Identify which cell holds the provided text, then report its (X, Y) central coordinate. 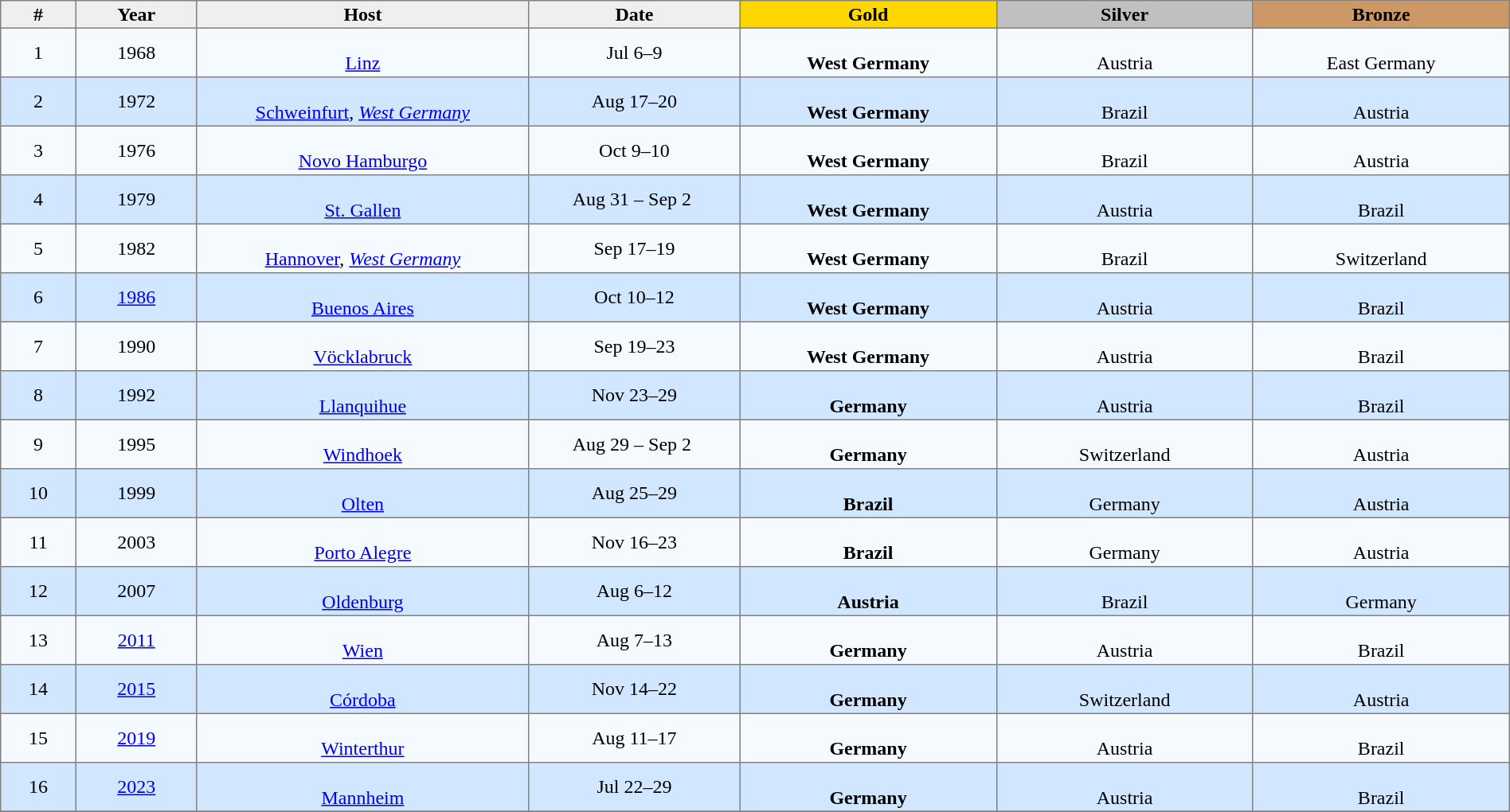
East Germany (1381, 53)
Nov 16–23 (634, 542)
Oct 10–12 (634, 298)
Wien (363, 640)
Sep 17–19 (634, 248)
Jul 22–29 (634, 787)
Sep 19–23 (634, 346)
Novo Hamburgo (363, 150)
2015 (136, 689)
Aug 29 – Sep 2 (634, 444)
2 (38, 102)
1982 (136, 248)
7 (38, 346)
Oldenburg (363, 591)
4 (38, 200)
8 (38, 396)
Porto Alegre (363, 542)
1990 (136, 346)
1999 (136, 494)
2003 (136, 542)
Oct 9–10 (634, 150)
Hannover, West Germany (363, 248)
1972 (136, 102)
# (38, 14)
Mannheim (363, 787)
1968 (136, 53)
1979 (136, 200)
6 (38, 298)
Aug 7–13 (634, 640)
Córdoba (363, 689)
St. Gallen (363, 200)
1 (38, 53)
10 (38, 494)
Vöcklabruck (363, 346)
Buenos Aires (363, 298)
1986 (136, 298)
Bronze (1381, 14)
11 (38, 542)
Aug 31 – Sep 2 (634, 200)
Date (634, 14)
16 (38, 787)
Schweinfurt, West Germany (363, 102)
Nov 14–22 (634, 689)
Windhoek (363, 444)
15 (38, 738)
Winterthur (363, 738)
13 (38, 640)
Aug 6–12 (634, 591)
1976 (136, 150)
Olten (363, 494)
Gold (868, 14)
Llanquihue (363, 396)
3 (38, 150)
Host (363, 14)
12 (38, 591)
2019 (136, 738)
2007 (136, 591)
14 (38, 689)
2023 (136, 787)
Jul 6–9 (634, 53)
1995 (136, 444)
Aug 17–20 (634, 102)
1992 (136, 396)
Linz (363, 53)
Nov 23–29 (634, 396)
Silver (1125, 14)
5 (38, 248)
2011 (136, 640)
Aug 11–17 (634, 738)
9 (38, 444)
Year (136, 14)
Aug 25–29 (634, 494)
